Locate the cell with the specified text and output its [X, Y] center coordinate. 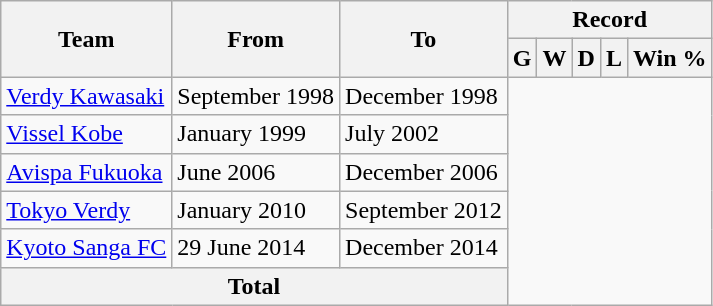
Total [254, 286]
Vissel Kobe [86, 134]
Avispa Fukuoka [86, 172]
Team [86, 39]
June 2006 [256, 172]
December 2014 [424, 248]
December 1998 [424, 96]
September 1998 [256, 96]
January 2010 [256, 210]
Kyoto Sanga FC [86, 248]
Record [610, 20]
D [586, 58]
December 2006 [424, 172]
To [424, 39]
Verdy Kawasaki [86, 96]
Win % [670, 58]
29 June 2014 [256, 248]
W [554, 58]
From [256, 39]
Tokyo Verdy [86, 210]
L [614, 58]
G [522, 58]
September 2012 [424, 210]
July 2002 [424, 134]
January 1999 [256, 134]
